Find where the given text appears and provide that cell's center as (x, y) coordinate. 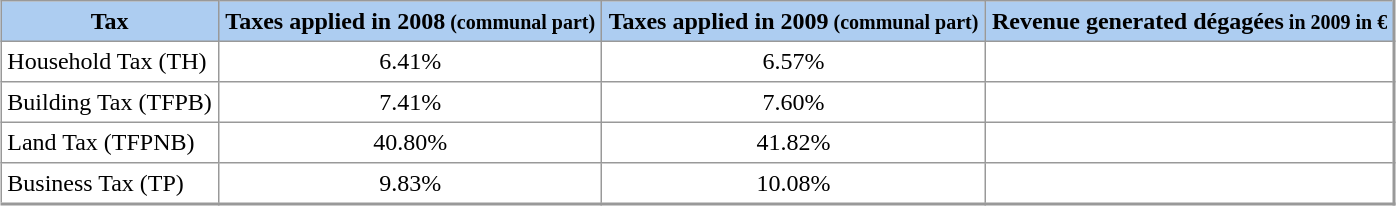
Revenue generated dégagées in 2009 in € (1190, 21)
10.08% (794, 184)
Land Tax (TFPNB) (110, 142)
Taxes applied in 2009 (communal part) (794, 21)
Tax (110, 21)
40.80% (410, 142)
Business Tax (TP) (110, 184)
9.83% (410, 184)
Taxes applied in 2008 (communal part) (410, 21)
Building Tax (TFPB) (110, 102)
6.41% (410, 61)
7.41% (410, 102)
Household Tax (TH) (110, 61)
41.82% (794, 142)
6.57% (794, 61)
7.60% (794, 102)
